Output the [x, y] coordinate of the center of the cell containing the given text.  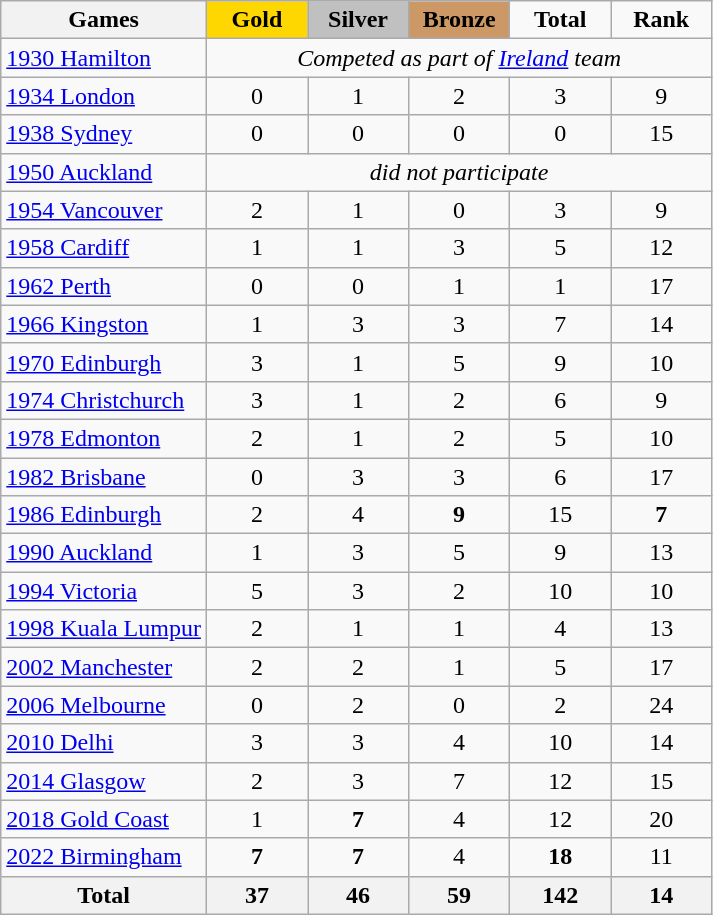
2002 Manchester [104, 667]
1990 Auckland [104, 553]
1998 Kuala Lumpur [104, 629]
1994 Victoria [104, 591]
1962 Perth [104, 286]
1934 London [104, 96]
1954 Vancouver [104, 210]
20 [662, 819]
142 [560, 895]
1966 Kingston [104, 324]
1986 Edinburgh [104, 515]
2006 Melbourne [104, 705]
Bronze [460, 20]
2018 Gold Coast [104, 819]
1978 Edmonton [104, 438]
1950 Auckland [104, 172]
2014 Glasgow [104, 781]
11 [662, 857]
Competed as part of Ireland team [458, 58]
24 [662, 705]
1930 Hamilton [104, 58]
46 [358, 895]
59 [460, 895]
1938 Sydney [104, 134]
Silver [358, 20]
1970 Edinburgh [104, 362]
1958 Cardiff [104, 248]
2022 Birmingham [104, 857]
did not participate [458, 172]
1974 Christchurch [104, 400]
Rank [662, 20]
1982 Brisbane [104, 477]
Gold [256, 20]
2010 Delhi [104, 743]
Games [104, 20]
37 [256, 895]
18 [560, 857]
